For the text-containing cell, return its midpoint in (x, y) coordinate format. 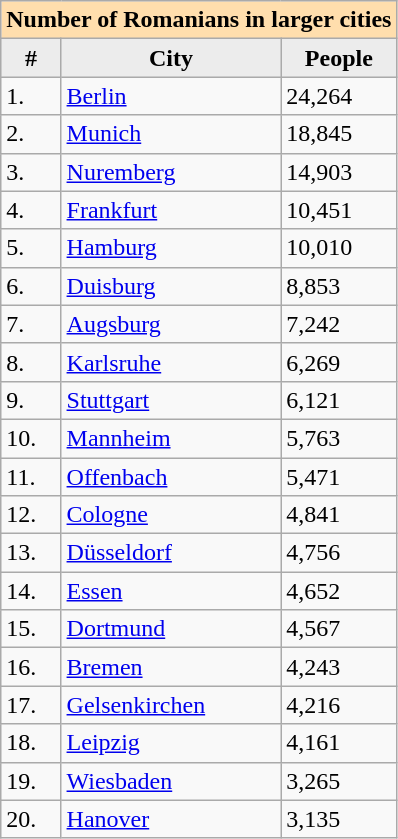
4,567 (339, 629)
Essen (171, 591)
14,903 (339, 172)
6. (31, 286)
10. (31, 438)
Offenbach (171, 477)
4,652 (339, 591)
11. (31, 477)
Leipzig (171, 743)
Frankfurt (171, 210)
3. (31, 172)
Nuremberg (171, 172)
9. (31, 400)
16. (31, 667)
Dortmund (171, 629)
Mannheim (171, 438)
# (31, 58)
3,265 (339, 781)
6,121 (339, 400)
13. (31, 553)
Bremen (171, 667)
Hamburg (171, 248)
4,841 (339, 515)
7,242 (339, 324)
Cologne (171, 515)
4,243 (339, 667)
18. (31, 743)
20. (31, 819)
4,756 (339, 553)
Stuttgart (171, 400)
Berlin (171, 96)
4. (31, 210)
24,264 (339, 96)
Wiesbaden (171, 781)
4,216 (339, 705)
3,135 (339, 819)
City (171, 58)
17. (31, 705)
Gelsenkirchen (171, 705)
1. (31, 96)
10,010 (339, 248)
7. (31, 324)
12. (31, 515)
Karlsruhe (171, 362)
18,845 (339, 134)
Number of Romanians in larger cities (199, 20)
15. (31, 629)
6,269 (339, 362)
14. (31, 591)
19. (31, 781)
5,471 (339, 477)
2. (31, 134)
5,763 (339, 438)
Munich (171, 134)
Hanover (171, 819)
8,853 (339, 286)
Duisburg (171, 286)
8. (31, 362)
Düsseldorf (171, 553)
5. (31, 248)
10,451 (339, 210)
People (339, 58)
Augsburg (171, 324)
4,161 (339, 743)
